Identify which cell holds the provided text, then report its (x, y) central coordinate. 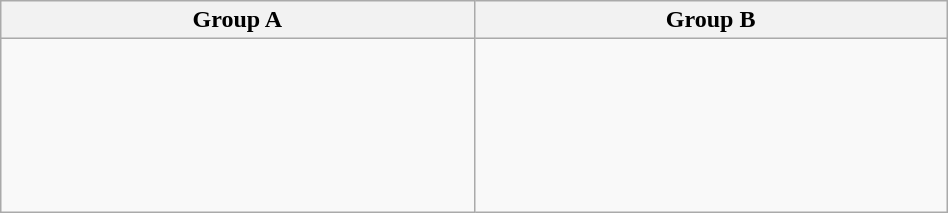
Group A (238, 20)
Group B (710, 20)
